For the text-containing cell, return its midpoint in [X, Y] coordinate format. 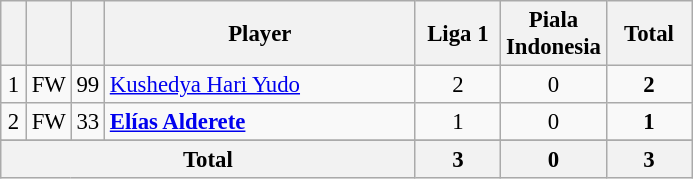
Player [260, 34]
Elías Alderete [260, 122]
99 [88, 85]
Piala Indonesia [554, 34]
Kushedya Hari Yudo [260, 85]
Liga 1 [458, 34]
33 [88, 122]
